Return the [X, Y] coordinate for the center point of the cell that contains the specified text.  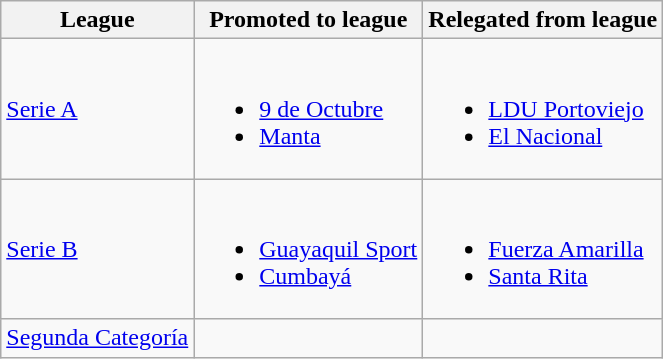
League [98, 20]
9 de OctubreManta [308, 109]
Promoted to league [308, 20]
Fuerza AmarillaSanta Rita [543, 249]
Serie B [98, 249]
Guayaquil SportCumbayá [308, 249]
Serie A [98, 109]
Relegated from league [543, 20]
LDU PortoviejoEl Nacional [543, 109]
Segunda Categoría [98, 338]
